Extract the (X, Y) coordinate from the center of the cell holding the provided text.  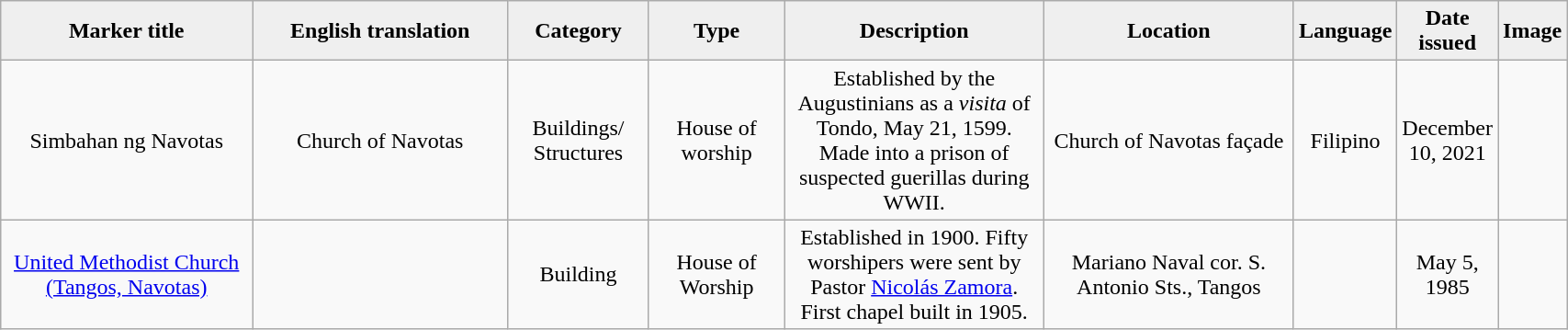
Mariano Naval cor. S. Antonio Sts., Tangos (1168, 274)
House of worship (716, 140)
December 10, 2021 (1448, 140)
Type (716, 31)
Language (1345, 31)
Category (579, 31)
Established by the Augustinians as a visita of Tondo, May 21, 1599. Made into a prison of suspected guerillas during WWII. (914, 140)
Date issued (1448, 31)
Established in 1900. Fifty worshipers were sent by Pastor Nicolás Zamora. First chapel built in 1905. (914, 274)
Buildings/Structures (579, 140)
Church of Navotas (380, 140)
Image (1532, 31)
May 5, 1985 (1448, 274)
Location (1168, 31)
Filipino (1345, 140)
United Methodist Church (Tangos, Navotas) (127, 274)
Simbahan ng Navotas (127, 140)
Marker title (127, 31)
Description (914, 31)
English translation (380, 31)
Building (579, 274)
House of Worship (716, 274)
Church of Navotas façade (1168, 140)
